Output the (x, y) coordinate of the center of the cell containing the given text.  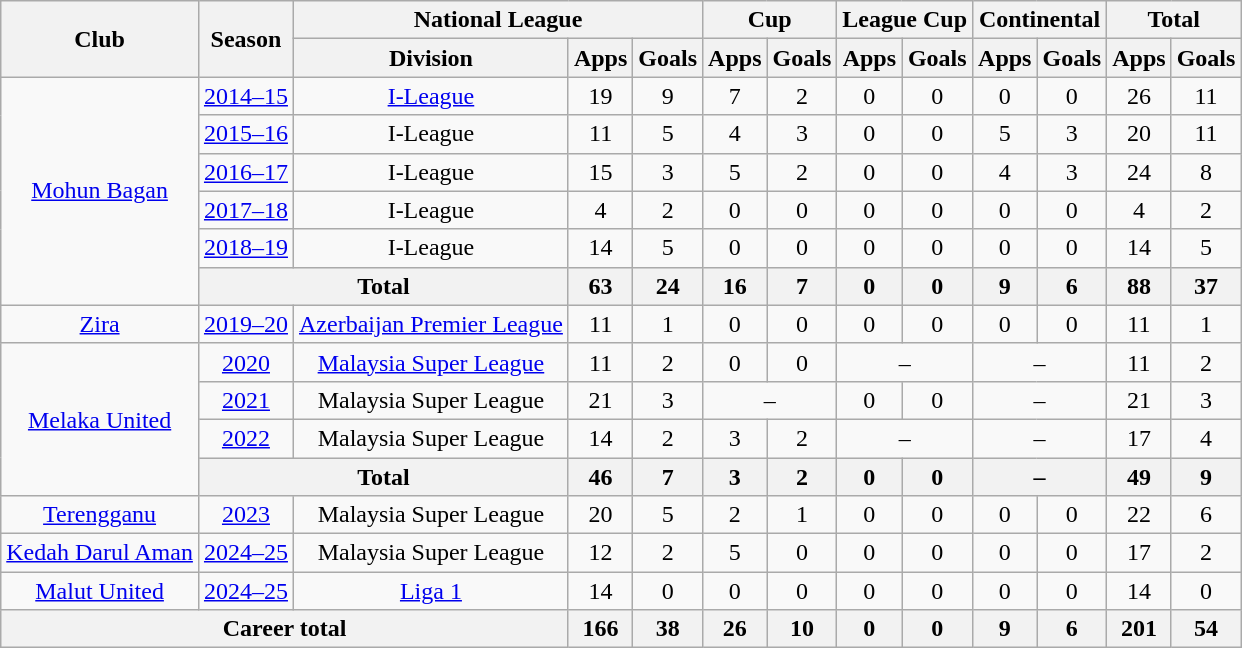
2017–18 (246, 210)
League Cup (905, 20)
Melaka United (100, 419)
Zira (100, 324)
12 (600, 553)
37 (1206, 286)
2018–19 (246, 248)
Liga 1 (430, 591)
Mohun Bagan (100, 191)
2021 (246, 400)
2019–20 (246, 324)
22 (1139, 515)
Malut United (100, 591)
Terengganu (100, 515)
16 (735, 286)
Season (246, 39)
8 (1206, 172)
Club (100, 39)
166 (600, 629)
Kedah Darul Aman (100, 553)
2014–15 (246, 96)
54 (1206, 629)
Career total (285, 629)
2023 (246, 515)
2016–17 (246, 172)
Continental (1040, 20)
15 (600, 172)
Division (430, 58)
National League (498, 20)
46 (600, 477)
201 (1139, 629)
38 (668, 629)
2022 (246, 438)
2015–16 (246, 134)
63 (600, 286)
Azerbaijan Premier League (430, 324)
49 (1139, 477)
Cup (770, 20)
88 (1139, 286)
19 (600, 96)
2020 (246, 362)
10 (802, 629)
